Extract the (x, y) coordinate from the center of the cell holding the provided text.  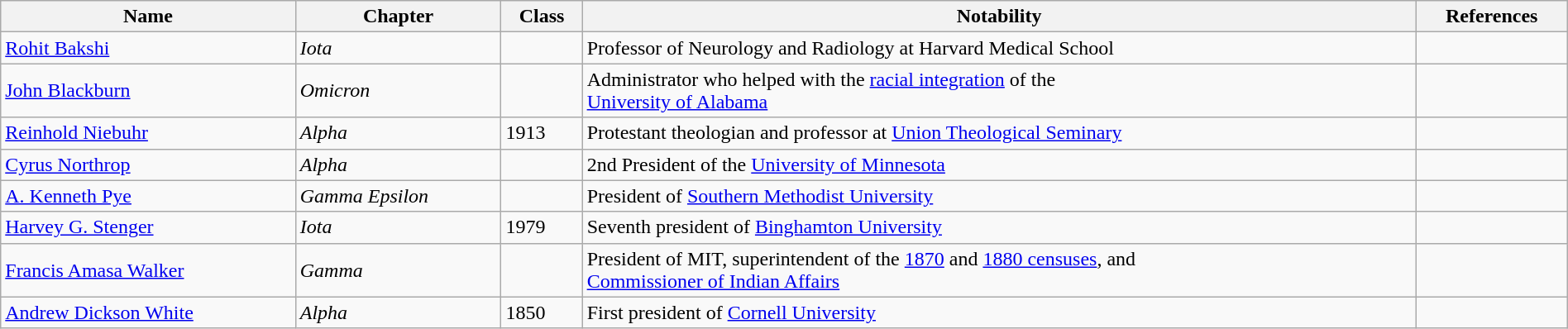
A. Kenneth Pye (148, 196)
President of MIT, superintendent of the 1870 and 1880 censuses, andCommissioner of Indian Affairs (999, 269)
Cyrus Northrop (148, 164)
Gamma Epsilon (399, 196)
Notability (999, 17)
Protestant theologian and professor at Union Theological Seminary (999, 133)
Omicron (399, 91)
Chapter (399, 17)
John Blackburn (148, 91)
Seventh president of Binghamton University (999, 227)
Rohit Bakshi (148, 48)
2nd President of the University of Minnesota (999, 164)
1913 (542, 133)
Gamma (399, 269)
Francis Amasa Walker (148, 269)
Professor of Neurology and Radiology at Harvard Medical School (999, 48)
Class (542, 17)
Harvey G. Stenger (148, 227)
Name (148, 17)
1850 (542, 312)
President of Southern Methodist University (999, 196)
References (1492, 17)
Reinhold Niebuhr (148, 133)
Administrator who helped with the racial integration of theUniversity of Alabama (999, 91)
First president of Cornell University (999, 312)
1979 (542, 227)
Andrew Dickson White (148, 312)
